Output the (x, y) coordinate of the center of the cell containing the given text.  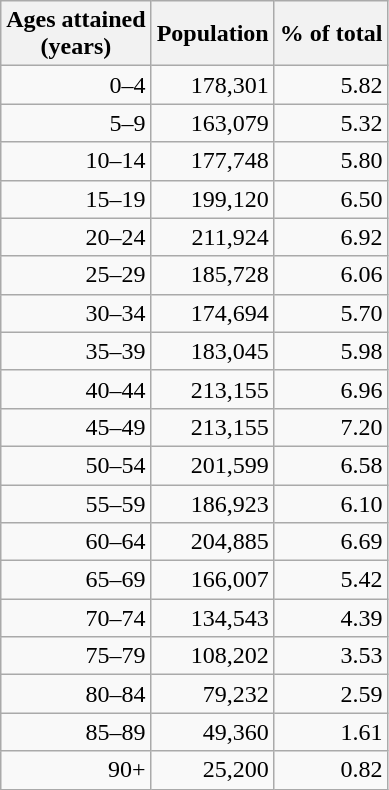
Population (212, 34)
5.70 (331, 313)
204,885 (212, 542)
5.98 (331, 351)
49,360 (212, 732)
79,232 (212, 694)
0.82 (331, 770)
183,045 (212, 351)
25,200 (212, 770)
0–4 (76, 85)
30–34 (76, 313)
174,694 (212, 313)
3.53 (331, 656)
5.42 (331, 580)
5.80 (331, 161)
90+ (76, 770)
85–89 (76, 732)
199,120 (212, 199)
6.06 (331, 275)
166,007 (212, 580)
6.69 (331, 542)
6.50 (331, 199)
1.61 (331, 732)
% of total (331, 34)
5.82 (331, 85)
6.92 (331, 237)
10–14 (76, 161)
20–24 (76, 237)
7.20 (331, 427)
5–9 (76, 123)
55–59 (76, 503)
Ages attained (years) (76, 34)
40–44 (76, 389)
60–64 (76, 542)
185,728 (212, 275)
4.39 (331, 618)
45–49 (76, 427)
201,599 (212, 465)
5.32 (331, 123)
25–29 (76, 275)
163,079 (212, 123)
50–54 (76, 465)
108,202 (212, 656)
6.10 (331, 503)
211,924 (212, 237)
177,748 (212, 161)
70–74 (76, 618)
75–79 (76, 656)
65–69 (76, 580)
6.58 (331, 465)
186,923 (212, 503)
35–39 (76, 351)
6.96 (331, 389)
134,543 (212, 618)
2.59 (331, 694)
80–84 (76, 694)
15–19 (76, 199)
178,301 (212, 85)
